Extract the [x, y] coordinate from the center of the cell holding the provided text.  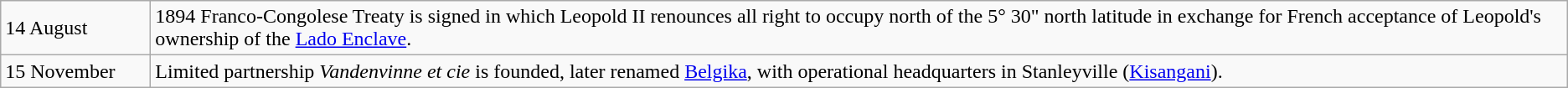
Limited partnership Vandenvinne et cie is founded, later renamed Belgika, with operational headquarters in Stanleyville (Kisangani). [859, 71]
15 November [75, 71]
14 August [75, 28]
